Return (X, Y) of the center of cell containing provided text 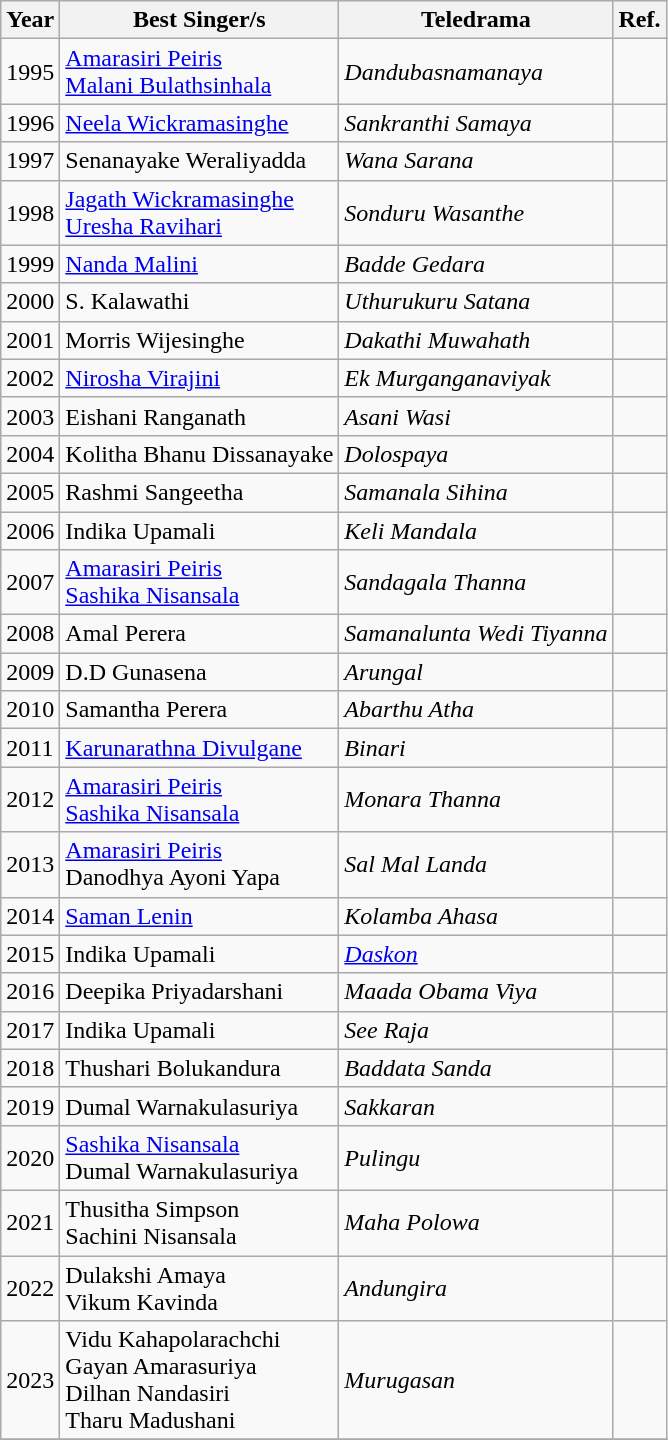
2017 (30, 1030)
Murugasan (476, 1380)
2015 (30, 954)
1998 (30, 212)
Nirosha Virajini (200, 378)
Vidu Kahapolarachchi Gayan Amarasuriya Dilhan NandasiriTharu Madushani (200, 1380)
Uthurukuru Satana (476, 302)
Eishani Ranganath (200, 416)
Sakkaran (476, 1106)
Amarasiri Peiris Danodhya Ayoni Yapa (200, 864)
2016 (30, 992)
2023 (30, 1380)
2004 (30, 454)
Thusitha Simpson Sachini Nisansala (200, 1222)
S. Kalawathi (200, 302)
2022 (30, 1288)
1997 (30, 161)
Jagath Wickramasinghe Uresha Ravihari (200, 212)
Arungal (476, 672)
D.D Gunasena (200, 672)
Dolospaya (476, 454)
Sankranthi Samaya (476, 123)
2014 (30, 916)
Kolitha Bhanu Dissanayake (200, 454)
Samanala Sihina (476, 492)
Samantha Perera (200, 710)
Monara Thanna (476, 800)
Dulakshi Amaya Vikum Kavinda (200, 1288)
Daskon (476, 954)
Rashmi Sangeetha (200, 492)
2000 (30, 302)
Sashika Nisansala Dumal Warnakulasuriya (200, 1158)
Sonduru Wasanthe (476, 212)
Dandubasnamanaya (476, 72)
2007 (30, 582)
2021 (30, 1222)
Samanalunta Wedi Tiyanna (476, 634)
Badde Gedara (476, 264)
Best Singer/s (200, 20)
Keli Mandala (476, 531)
Amal Perera (200, 634)
Pulingu (476, 1158)
Wana Sarana (476, 161)
Asani Wasi (476, 416)
Sal Mal Landa (476, 864)
Dakathi Muwahath (476, 340)
Maha Polowa (476, 1222)
2006 (30, 531)
2002 (30, 378)
Ref. (640, 20)
2012 (30, 800)
2005 (30, 492)
Sandagala Thanna (476, 582)
Nanda Malini (200, 264)
Year (30, 20)
Deepika Priyadarshani (200, 992)
2009 (30, 672)
Binari (476, 748)
Maada Obama Viya (476, 992)
2001 (30, 340)
Senanayake Weraliyadda (200, 161)
2020 (30, 1158)
1999 (30, 264)
2008 (30, 634)
2019 (30, 1106)
Dumal Warnakulasuriya (200, 1106)
Abarthu Atha (476, 710)
Karunarathna Divulgane (200, 748)
2018 (30, 1068)
Thushari Bolukandura (200, 1068)
Morris Wijesinghe (200, 340)
2003 (30, 416)
Kolamba Ahasa (476, 916)
Neela Wickramasinghe (200, 123)
Amarasiri Peiris Malani Bulathsinhala (200, 72)
Andungira (476, 1288)
2010 (30, 710)
2011 (30, 748)
See Raja (476, 1030)
2013 (30, 864)
Saman Lenin (200, 916)
1996 (30, 123)
Teledrama (476, 20)
Ek Murganganaviyak (476, 378)
Baddata Sanda (476, 1068)
1995 (30, 72)
